Output the [X, Y] coordinate of the center of the cell containing the given text.  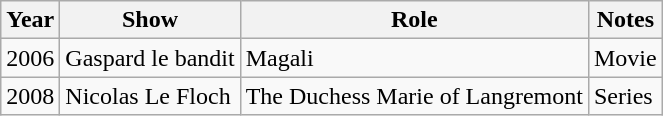
2008 [30, 96]
Magali [414, 58]
Nicolas Le Floch [150, 96]
Show [150, 20]
2006 [30, 58]
Gaspard le bandit [150, 58]
The Duchess Marie of Langremont [414, 96]
Movie [625, 58]
Series [625, 96]
Notes [625, 20]
Role [414, 20]
Year [30, 20]
